Detect which cell encompasses the target text, then output its [X, Y] center coordinate. 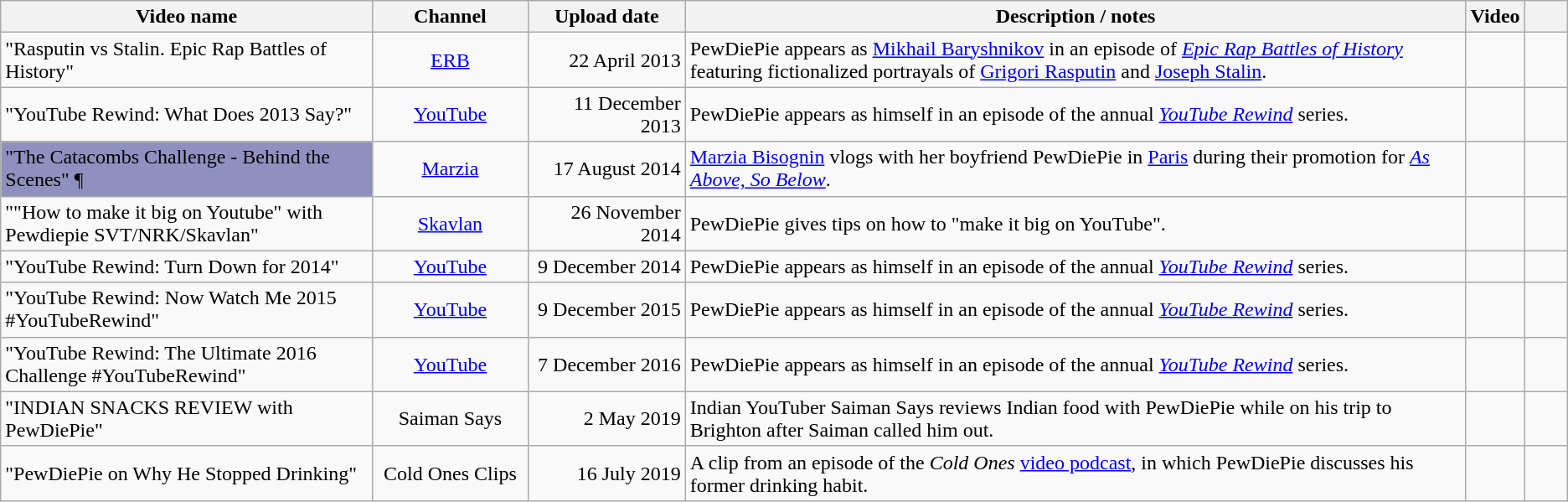
17 August 2014 [606, 169]
"YouTube Rewind: The Ultimate 2016 Challenge #YouTubeRewind" [187, 364]
Video [1495, 17]
7 December 2016 [606, 364]
26 November 2014 [606, 223]
22 April 2013 [606, 60]
Upload date [606, 17]
2 May 2019 [606, 419]
Channel [451, 17]
""How to make it big on Youtube" with Pewdiepie SVT/NRK/Skavlan" [187, 223]
"YouTube Rewind: What Does 2013 Say?" [187, 114]
Skavlan [451, 223]
11 December 2013 [606, 114]
Saiman Says [451, 419]
Marzia [451, 169]
Indian YouTuber Saiman Says reviews Indian food with PewDiePie while on his trip to Brighton after Saiman called him out. [1075, 419]
"INDIAN SNACKS REVIEW with PewDiePie" [187, 419]
PewDiePie gives tips on how to "make it big on YouTube". [1075, 223]
9 December 2015 [606, 310]
ERB [451, 60]
"Rasputin vs Stalin. Epic Rap Battles of History" [187, 60]
"YouTube Rewind: Turn Down for 2014" [187, 267]
A clip from an episode of the Cold Ones video podcast, in which PewDiePie discusses his former drinking habit. [1075, 473]
"PewDiePie on Why He Stopped Drinking" [187, 473]
Cold Ones Clips [451, 473]
Video name [187, 17]
"The Catacombs Challenge - Behind the Scenes" ¶ [187, 169]
Description / notes [1075, 17]
Marzia Bisognin vlogs with her boyfriend PewDiePie in Paris during their promotion for As Above, So Below. [1075, 169]
16 July 2019 [606, 473]
"YouTube Rewind: Now Watch Me 2015 #YouTubeRewind" [187, 310]
9 December 2014 [606, 267]
